Provide the (x, y) coordinate of the cell's center where the given text is located.  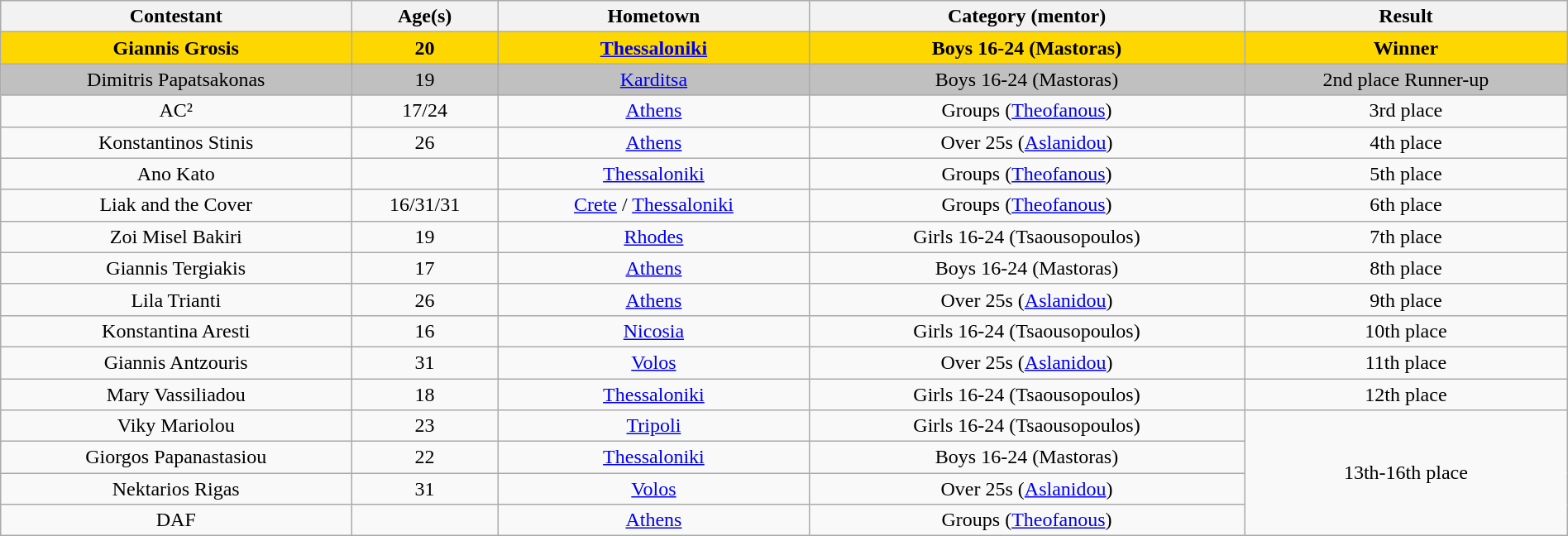
Konstantinos Stinis (176, 142)
18 (425, 395)
Ano Kato (176, 174)
Lila Trianti (176, 299)
Contestant (176, 17)
Konstantina Aresti (176, 331)
10th place (1406, 331)
5th place (1406, 174)
Nektarios Rigas (176, 489)
Category (mentor) (1026, 17)
7th place (1406, 237)
Liak and the Cover (176, 205)
8th place (1406, 268)
17 (425, 268)
Crete / Thessaloniki (653, 205)
9th place (1406, 299)
Nicosia (653, 331)
Mary Vassiliadou (176, 395)
Giannis Tergiakis (176, 268)
Age(s) (425, 17)
Karditsa (653, 79)
11th place (1406, 362)
16 (425, 331)
Hometown (653, 17)
13th-16th place (1406, 473)
AC² (176, 111)
17/24 (425, 111)
Rhodes (653, 237)
12th place (1406, 395)
20 (425, 48)
Winner (1406, 48)
6th place (1406, 205)
Giannis Grosis (176, 48)
4th place (1406, 142)
2nd place Runner-up (1406, 79)
22 (425, 457)
Giannis Antzouris (176, 362)
Dimitris Papatsakonas (176, 79)
16/31/31 (425, 205)
23 (425, 426)
Viky Mariolou (176, 426)
3rd place (1406, 111)
DAF (176, 520)
Result (1406, 17)
Tripoli (653, 426)
Giorgos Papanastasiou (176, 457)
Zoi Misel Bakiri (176, 237)
